Return the (X, Y) coordinate for the center point of the cell that contains the specified text.  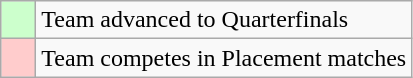
Team advanced to Quarterfinals (224, 20)
Team competes in Placement matches (224, 58)
